Locate the cell with the specified text and output its [x, y] center coordinate. 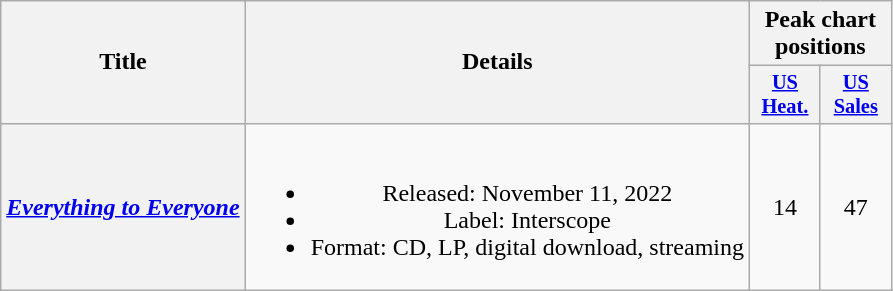
47 [856, 206]
14 [786, 206]
Released: November 11, 2022Label: InterscopeFormat: CD, LP, digital download, streaming [497, 206]
USSales [856, 95]
Details [497, 62]
Peak chart positions [821, 34]
Everything to Everyone [123, 206]
USHeat. [786, 95]
Title [123, 62]
